Determine the [X, Y] coordinate at the center of the cell enclosing the given text.  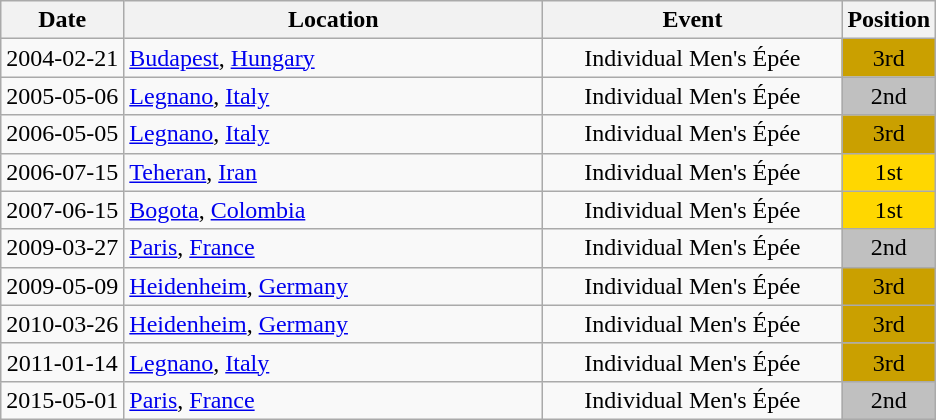
Date [62, 20]
Teheran, Iran [334, 172]
Bogota, Colombia [334, 210]
2009-03-27 [62, 248]
2015-05-01 [62, 400]
2010-03-26 [62, 324]
Position [889, 20]
2005-05-06 [62, 96]
2011-01-14 [62, 362]
2006-07-15 [62, 172]
2009-05-09 [62, 286]
Event [692, 20]
2007-06-15 [62, 210]
Budapest, Hungary [334, 58]
Location [334, 20]
2006-05-05 [62, 134]
2004-02-21 [62, 58]
